Determine the (x, y) coordinate at the center of the cell enclosing the given text.  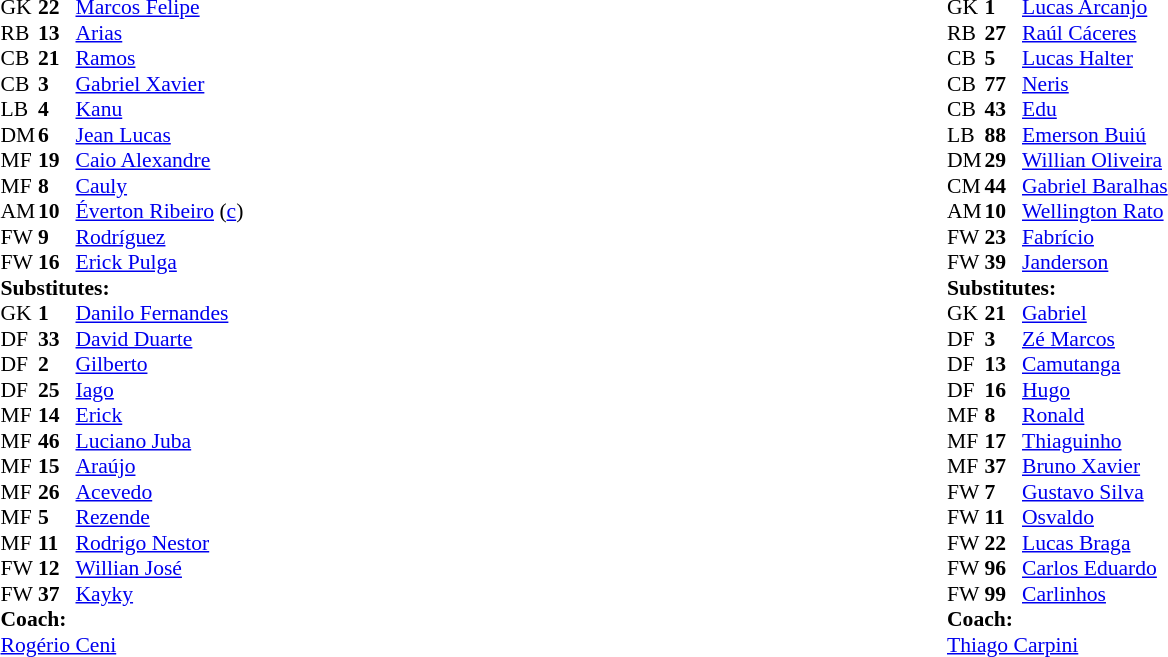
Carlos Eduardo (1095, 569)
29 (1003, 161)
Gabriel Xavier (160, 84)
Jean Lucas (160, 135)
19 (57, 161)
17 (1003, 441)
Iago (160, 390)
Rezende (160, 517)
David Duarte (160, 339)
88 (1003, 135)
Danilo Fernandes (160, 313)
Fabrício (1095, 237)
46 (57, 441)
Kayky (160, 594)
2 (57, 365)
Neris (1095, 84)
CM (966, 186)
1 (57, 313)
Cauly (160, 186)
Thiaguinho (1095, 441)
96 (1003, 569)
Éverton Ribeiro (c) (160, 211)
Erick (160, 415)
Edu (1095, 109)
23 (1003, 237)
14 (57, 415)
4 (57, 109)
Gilberto (160, 365)
6 (57, 135)
Bruno Xavier (1095, 467)
Willian José (160, 569)
Caio Alexandre (160, 161)
27 (1003, 33)
9 (57, 237)
Willian Oliveira (1095, 161)
Wellington Rato (1095, 211)
Acevedo (160, 492)
Rodríguez (160, 237)
Carlinhos (1095, 594)
Gabriel (1095, 313)
Luciano Juba (160, 441)
Rodrigo Nestor (160, 543)
Camutanga (1095, 365)
33 (57, 339)
Raúl Cáceres (1095, 33)
26 (57, 492)
Gabriel Baralhas (1095, 186)
Kanu (160, 109)
77 (1003, 84)
7 (1003, 492)
Osvaldo (1095, 517)
Lucas Braga (1095, 543)
Ronald (1095, 415)
Erick Pulga (160, 263)
22 (1003, 543)
Araújo (160, 467)
25 (57, 390)
15 (57, 467)
Janderson (1095, 263)
43 (1003, 109)
Lucas Halter (1095, 59)
Ramos (160, 59)
39 (1003, 263)
Zé Marcos (1095, 339)
12 (57, 569)
Gustavo Silva (1095, 492)
99 (1003, 594)
Arias (160, 33)
Emerson Buiú (1095, 135)
Hugo (1095, 390)
44 (1003, 186)
